Pinpoint the cell where the given text exists, returning its [X, Y] midpoint coordinate. 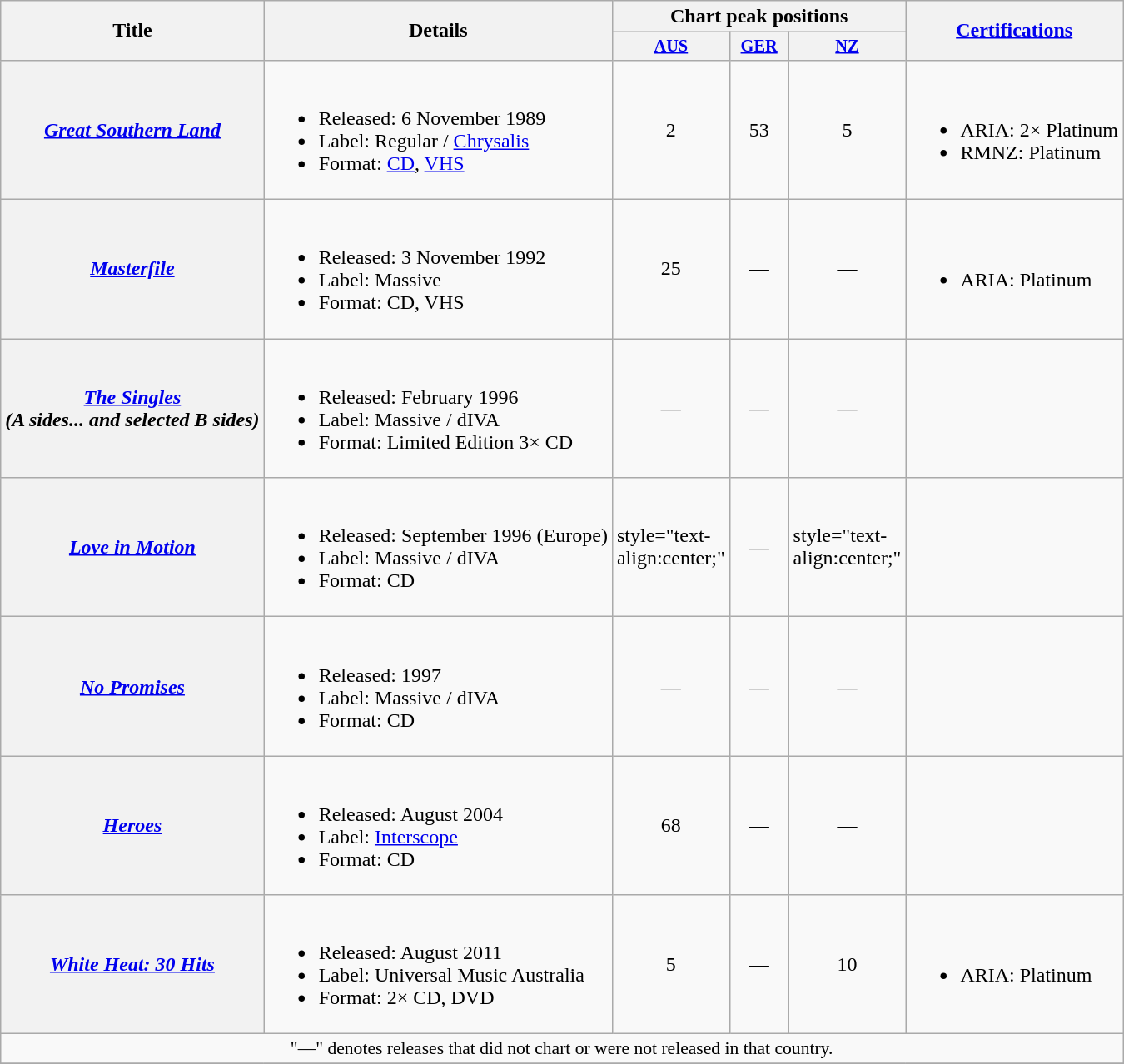
Details [438, 31]
White Heat: 30 Hits [132, 964]
Chart peak positions [758, 17]
Heroes [132, 826]
68 [671, 826]
Love in Motion [132, 548]
Released: August 2011Label: Universal Music AustraliaFormat: 2× CD, DVD [438, 964]
10 [848, 964]
Released: 6 November 1989Label: Regular / ChrysalisFormat: CD, VHS [438, 130]
ARIA: 2× PlatinumRMNZ: Platinum [1014, 130]
53 [759, 130]
Released: August 2004Label: InterscopeFormat: CD [438, 826]
Masterfile [132, 270]
Released: 1997Label: Massive / dIVAFormat: CD [438, 686]
NZ [848, 47]
Released: September 1996 (Europe)Label: Massive / dIVAFormat: CD [438, 548]
No Promises [132, 686]
Title [132, 31]
"—" denotes releases that did not chart or were not released in that country. [562, 1049]
AUS [671, 47]
25 [671, 270]
GER [759, 47]
Released: February 1996Label: Massive / dIVAFormat: Limited Edition 3× CD [438, 408]
2 [671, 130]
Certifications [1014, 31]
Released: 3 November 1992Label: MassiveFormat: CD, VHS [438, 270]
Great Southern Land [132, 130]
The Singles (A sides... and selected B sides) [132, 408]
